Locate the cell with the specified text and output its (X, Y) center coordinate. 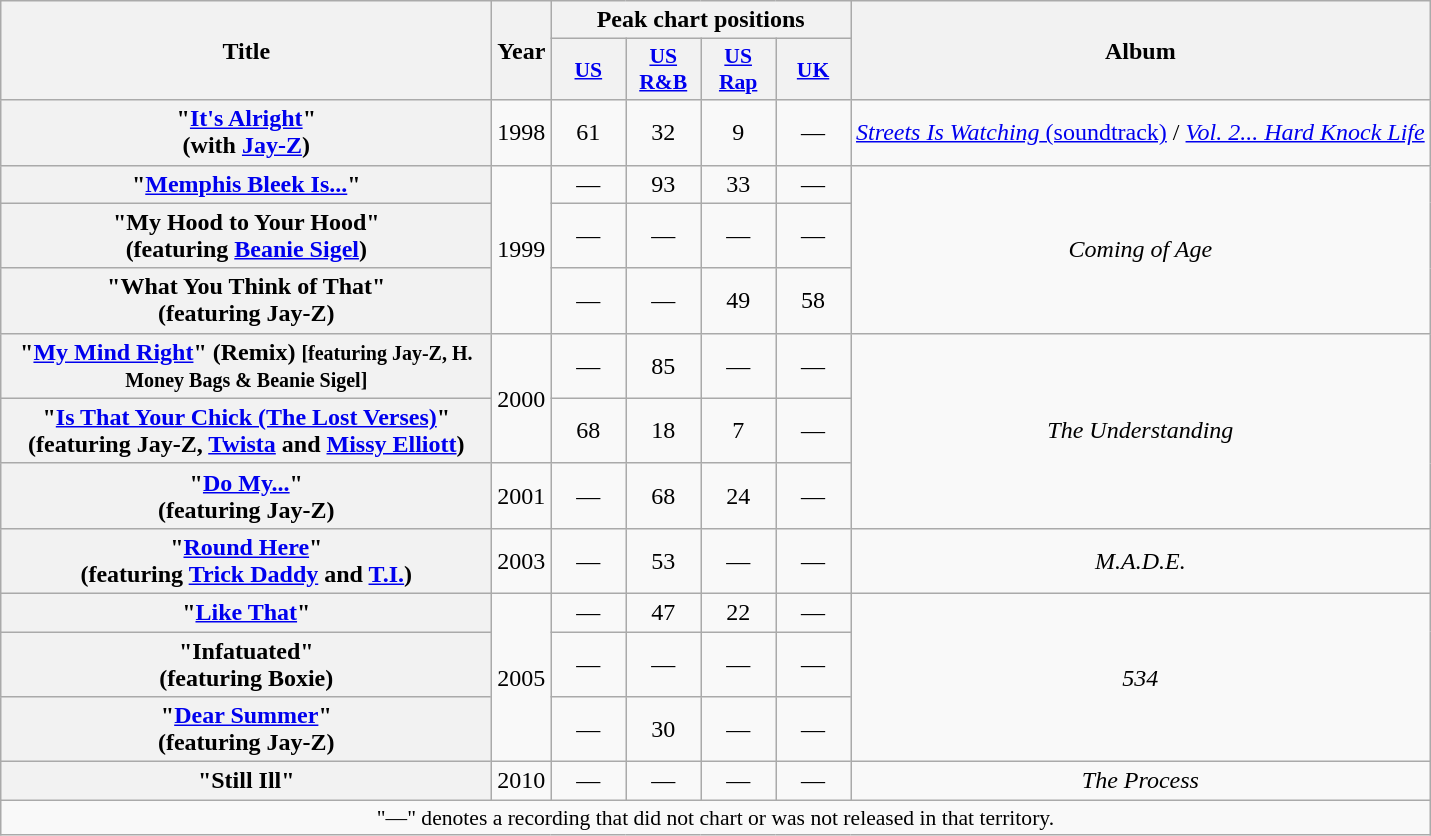
"Memphis Bleek Is..." (246, 184)
US (588, 70)
85 (664, 366)
M.A.D.E. (1140, 560)
2003 (522, 560)
61 (588, 132)
"Still Ill" (246, 781)
"It's Alright"(with Jay-Z) (246, 132)
Peak chart positions (701, 20)
47 (664, 612)
58 (814, 300)
US Rap (738, 70)
49 (738, 300)
2001 (522, 496)
33 (738, 184)
22 (738, 612)
"Round Here"(featuring Trick Daddy and T.I.) (246, 560)
30 (664, 730)
93 (664, 184)
"Like That" (246, 612)
32 (664, 132)
2005 (522, 677)
"Dear Summer"(featuring Jay-Z) (246, 730)
"Is That Your Chick (The Lost Verses)"(featuring Jay-Z, Twista and Missy Elliott) (246, 430)
The Understanding (1140, 430)
"Do My..."(featuring Jay-Z) (246, 496)
1998 (522, 132)
534 (1140, 677)
Title (246, 50)
Coming of Age (1140, 249)
"Infatuated"(featuring Boxie) (246, 664)
7 (738, 430)
"What You Think of That"(featuring Jay-Z) (246, 300)
53 (664, 560)
18 (664, 430)
9 (738, 132)
The Process (1140, 781)
UK (814, 70)
Streets Is Watching (soundtrack) / Vol. 2... Hard Knock Life (1140, 132)
"My Hood to Your Hood"(featuring Beanie Sigel) (246, 236)
Year (522, 50)
2010 (522, 781)
"My Mind Right" (Remix) [featuring Jay-Z, H. Money Bags & Beanie Sigel] (246, 366)
2000 (522, 398)
US R&B (664, 70)
1999 (522, 249)
24 (738, 496)
Album (1140, 50)
"—" denotes a recording that did not chart or was not released in that territory. (716, 818)
